Pinpoint the cell where the given text exists, returning its (x, y) midpoint coordinate. 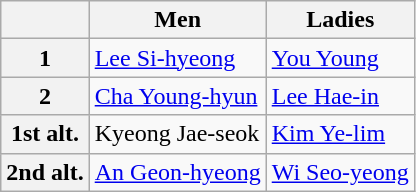
2nd alt. (45, 172)
Kyeong Jae-seok (178, 134)
An Geon-hyeong (178, 172)
2 (45, 96)
Lee Hae-in (340, 96)
Wi Seo-yeong (340, 172)
Lee Si-hyeong (178, 58)
1 (45, 58)
Men (178, 20)
Kim Ye-lim (340, 134)
1st alt. (45, 134)
Cha Young-hyun (178, 96)
Ladies (340, 20)
You Young (340, 58)
